Detect which cell encompasses the target text, then output its [x, y] center coordinate. 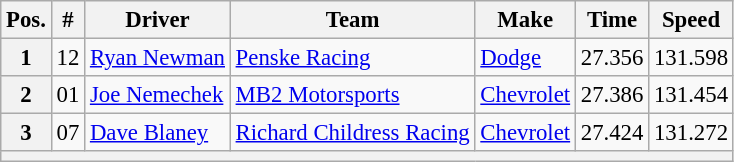
Dodge [525, 58]
1 [26, 58]
Pos. [26, 20]
Ryan Newman [158, 58]
Joe Nemechek [158, 95]
27.424 [612, 133]
2 [26, 95]
# [68, 20]
Richard Childress Racing [352, 133]
MB2 Motorsports [352, 95]
01 [68, 95]
Dave Blaney [158, 133]
Penske Racing [352, 58]
Driver [158, 20]
131.598 [692, 58]
Speed [692, 20]
Make [525, 20]
Team [352, 20]
131.272 [692, 133]
27.356 [612, 58]
Time [612, 20]
131.454 [692, 95]
3 [26, 133]
12 [68, 58]
07 [68, 133]
27.386 [612, 95]
